Output the (x, y) coordinate of the center of the cell containing the given text.  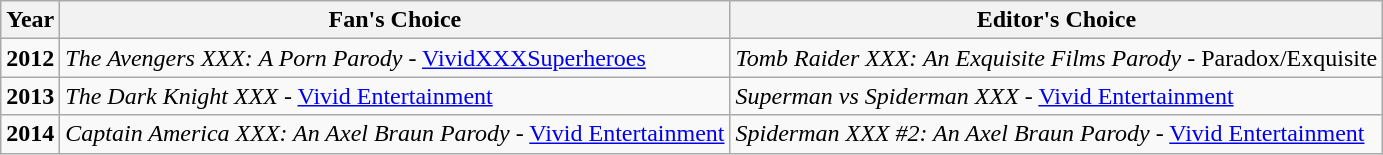
Tomb Raider XXX: An Exquisite Films Parody - Paradox/Exquisite (1056, 58)
2012 (30, 58)
Spiderman XXX #2: An Axel Braun Parody - Vivid Entertainment (1056, 134)
Editor's Choice (1056, 20)
The Dark Knight XXX - Vivid Entertainment (395, 96)
Fan's Choice (395, 20)
Captain America XXX: An Axel Braun Parody - Vivid Entertainment (395, 134)
2014 (30, 134)
The Avengers XXX: A Porn Parody - VividXXXSuperheroes (395, 58)
2013 (30, 96)
Superman vs Spiderman XXX - Vivid Entertainment (1056, 96)
Year (30, 20)
